Detect which cell encompasses the target text, then output its [X, Y] center coordinate. 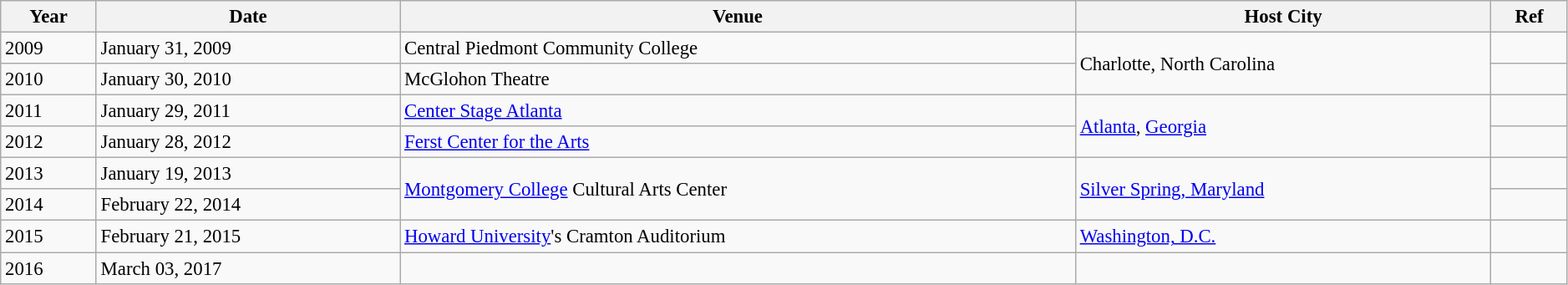
January 31, 2009 [247, 48]
January 29, 2011 [247, 111]
March 03, 2017 [247, 268]
2016 [48, 268]
Howard University's Cramton Auditorium [738, 237]
2014 [48, 205]
2013 [48, 174]
2009 [48, 48]
Charlotte, North Carolina [1283, 64]
January 30, 2010 [247, 79]
Date [247, 17]
Washington, D.C. [1283, 237]
Atlanta, Georgia [1283, 127]
February 21, 2015 [247, 237]
Ferst Center for the Arts [738, 142]
Ref [1529, 17]
Year [48, 17]
McGlohon Theatre [738, 79]
January 28, 2012 [247, 142]
2012 [48, 142]
2015 [48, 237]
2011 [48, 111]
January 19, 2013 [247, 174]
Center Stage Atlanta [738, 111]
Montgomery College Cultural Arts Center [738, 189]
Silver Spring, Maryland [1283, 189]
Venue [738, 17]
2010 [48, 79]
Central Piedmont Community College [738, 48]
Host City [1283, 17]
February 22, 2014 [247, 205]
